Return the [X, Y] coordinate for the center point of the cell that contains the specified text.  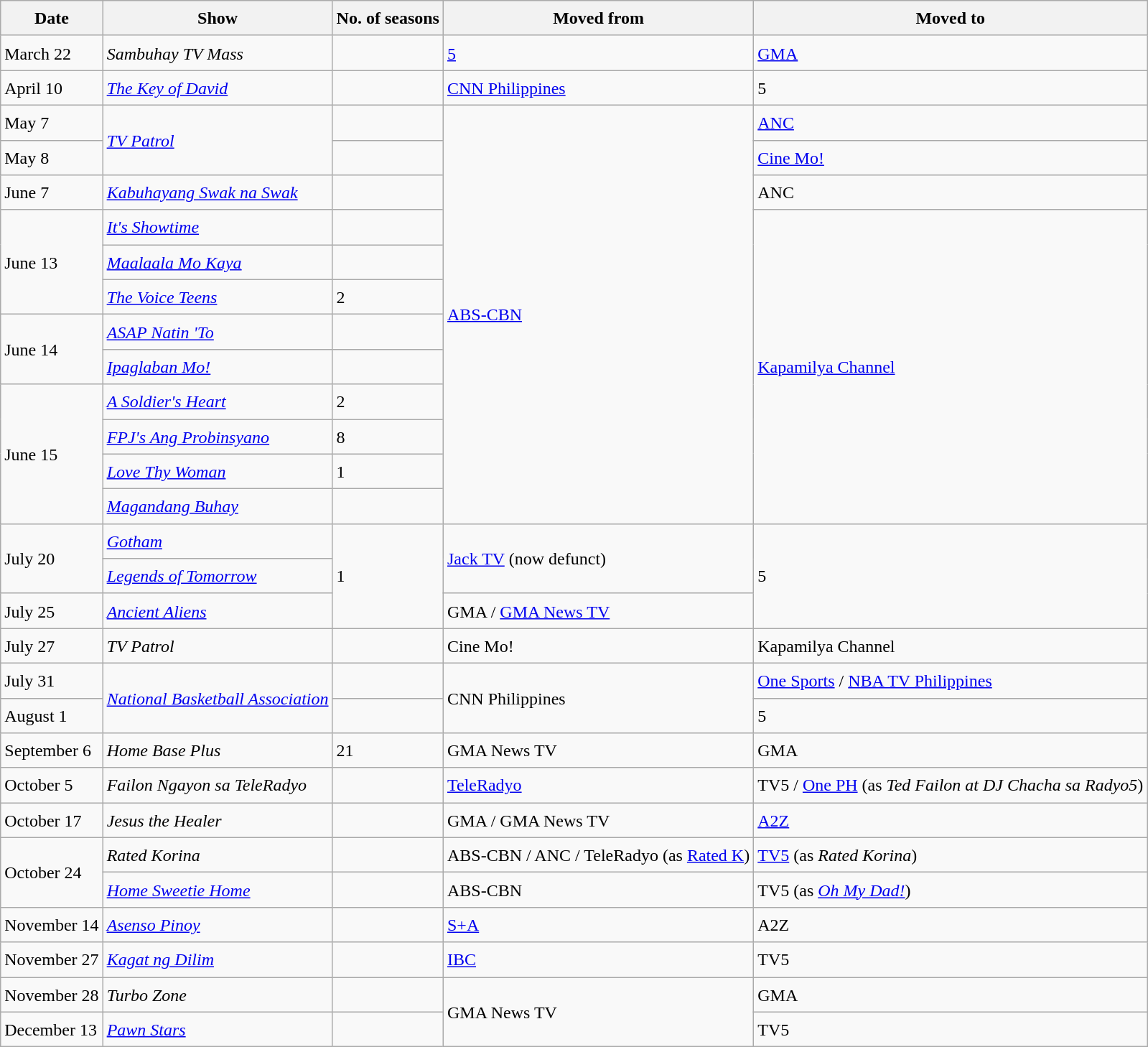
IBC [598, 959]
Failon Ngayon sa TeleRadyo [218, 786]
Sambuhay TV Mass [218, 53]
October 17 [52, 820]
Love Thy Woman [218, 471]
ABS-CBN / ANC / TeleRadyo (as Rated K) [598, 855]
Asenso Pinoy [218, 925]
June 7 [52, 192]
TeleRadyo [598, 786]
July 31 [52, 681]
Pawn Stars [218, 1030]
S+A [598, 925]
National Basketball Association [218, 698]
A Soldier's Heart [218, 402]
Moved to [951, 19]
Rated Korina [218, 855]
ASAP Natin 'To [218, 332]
No. of seasons [388, 19]
Turbo Zone [218, 994]
21 [388, 751]
June 14 [52, 349]
Jesus the Healer [218, 820]
TV5 (as Oh My Dad!) [951, 890]
8 [388, 437]
Kagat ng Dilim [218, 959]
October 5 [52, 786]
August 1 [52, 715]
July 25 [52, 610]
The Voice Teens [218, 297]
Ipaglaban Mo! [218, 366]
July 27 [52, 646]
TV5 (as Rated Korina) [951, 855]
June 13 [52, 262]
FPJ's Ang Probinsyano [218, 437]
Legends of Tomorrow [218, 576]
Magandang Buhay [218, 507]
November 14 [52, 925]
November 28 [52, 994]
The Key of David [218, 88]
Moved from [598, 19]
Jack TV (now defunct) [598, 559]
March 22 [52, 53]
Show [218, 19]
Home Sweetie Home [218, 890]
June 15 [52, 454]
Maalaala Mo Kaya [218, 263]
Ancient Aliens [218, 610]
It's Showtime [218, 227]
April 10 [52, 88]
Date [52, 19]
September 6 [52, 751]
December 13 [52, 1030]
One Sports / NBA TV Philippines [951, 681]
July 20 [52, 559]
May 8 [52, 158]
November 27 [52, 959]
Home Base Plus [218, 751]
October 24 [52, 872]
TV5 / One PH (as Ted Failon at DJ Chacha sa Radyo5) [951, 786]
May 7 [52, 122]
Gotham [218, 541]
Kabuhayang Swak na Swak [218, 192]
